Search for the cell housing the specified text and yield its [X, Y] center coordinate. 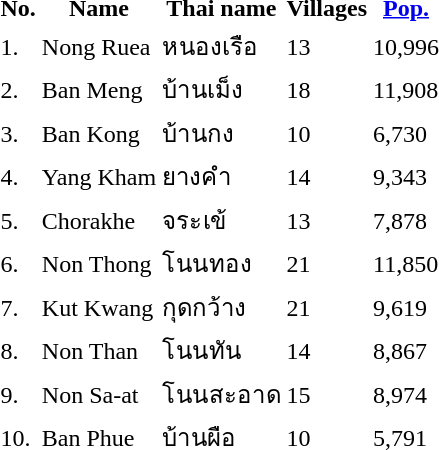
บ้านเม็ง [222, 90]
หนองเรือ [222, 46]
Yang Kham [98, 176]
Ban Kong [98, 133]
18 [326, 90]
10 [326, 133]
โนนสะอาด [222, 394]
จระเข้ [222, 220]
บ้านกง [222, 133]
Non Sa-at [98, 394]
Non Than [98, 350]
ยางคำ [222, 176]
Non Thong [98, 264]
โนนทอง [222, 264]
Nong Ruea [98, 46]
โนนทัน [222, 350]
Kut Kwang [98, 307]
กุดกว้าง [222, 307]
15 [326, 394]
Ban Meng [98, 90]
Chorakhe [98, 220]
